Identify which cell holds the provided text, then report its [x, y] central coordinate. 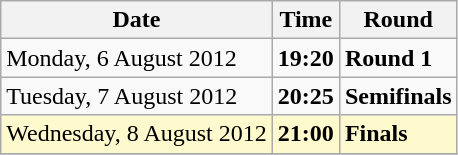
Date [137, 20]
Round [398, 20]
Wednesday, 8 August 2012 [137, 134]
Monday, 6 August 2012 [137, 58]
19:20 [306, 58]
Round 1 [398, 58]
Semifinals [398, 96]
21:00 [306, 134]
Tuesday, 7 August 2012 [137, 96]
20:25 [306, 96]
Finals [398, 134]
Time [306, 20]
